Search for the cell housing the specified text and yield its [X, Y] center coordinate. 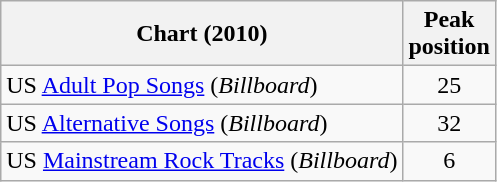
Chart (2010) [202, 34]
6 [449, 161]
US Alternative Songs (Billboard) [202, 123]
US Adult Pop Songs (Billboard) [202, 85]
32 [449, 123]
US Mainstream Rock Tracks (Billboard) [202, 161]
25 [449, 85]
Peakposition [449, 34]
